For the text-containing cell, return its midpoint in [x, y] coordinate format. 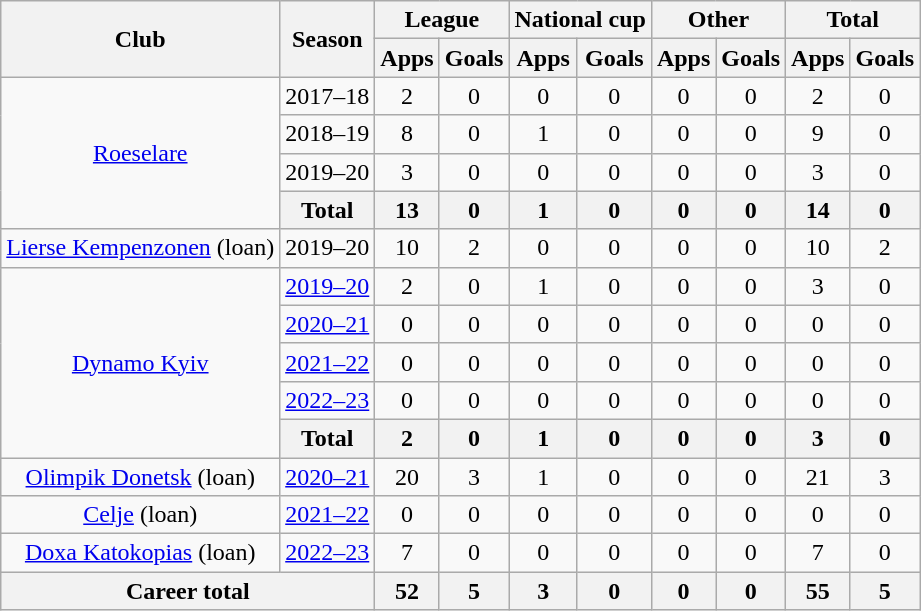
13 [407, 210]
Other [718, 20]
Celje (loan) [140, 515]
Lierse Kempenzonen (loan) [140, 248]
Doxa Katokopias (loan) [140, 553]
2018–19 [328, 134]
20 [407, 477]
9 [818, 134]
Season [328, 39]
Olimpik Donetsk (loan) [140, 477]
8 [407, 134]
55 [818, 591]
21 [818, 477]
14 [818, 210]
Roeselare [140, 153]
League [442, 20]
2017–18 [328, 96]
Dynamo Kyiv [140, 362]
National cup [580, 20]
Career total [188, 591]
Club [140, 39]
52 [407, 591]
